Extract the (X, Y) coordinate from the center of the cell holding the provided text.  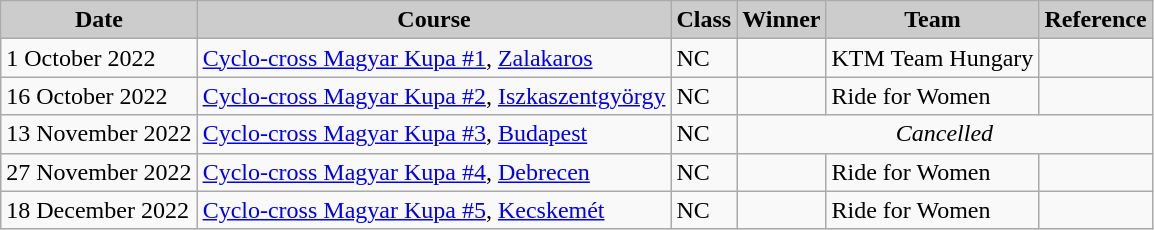
Date (99, 20)
16 October 2022 (99, 96)
Cyclo-cross Magyar Kupa #2, Iszkaszentgyörgy (434, 96)
Cyclo-cross Magyar Kupa #5, Kecskemét (434, 210)
Cyclo-cross Magyar Kupa #4, Debrecen (434, 172)
Class (704, 20)
Cyclo-cross Magyar Kupa #3, Budapest (434, 134)
Course (434, 20)
KTM Team Hungary (932, 58)
Team (932, 20)
Cancelled (944, 134)
18 December 2022 (99, 210)
Cyclo-cross Magyar Kupa #1, Zalakaros (434, 58)
Winner (782, 20)
Reference (1096, 20)
27 November 2022 (99, 172)
13 November 2022 (99, 134)
1 October 2022 (99, 58)
